Output the [X, Y] coordinate of the center of the cell containing the given text.  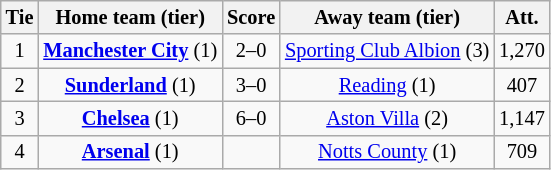
Arsenal (1) [130, 152]
Notts County (1) [387, 152]
1,270 [522, 51]
4 [20, 152]
3 [20, 118]
Reading (1) [387, 85]
Aston Villa (2) [387, 118]
6–0 [251, 118]
407 [522, 85]
Manchester City (1) [130, 51]
1 [20, 51]
Away team (tier) [387, 17]
Score [251, 17]
Tie [20, 17]
Sporting Club Albion (3) [387, 51]
2 [20, 85]
709 [522, 152]
1,147 [522, 118]
2–0 [251, 51]
Chelsea (1) [130, 118]
Att. [522, 17]
Home team (tier) [130, 17]
Sunderland (1) [130, 85]
3–0 [251, 85]
